Output the [x, y] coordinate of the center of the cell containing the given text.  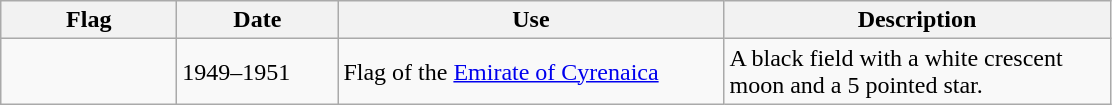
Flag [89, 20]
A black field with a white crescent moon and a 5 pointed star. [917, 72]
Flag of the Emirate of Cyrenaica [531, 72]
1949–1951 [258, 72]
Description [917, 20]
Date [258, 20]
Use [531, 20]
